Capture the cell that displays the provided text and extract its (X, Y) central coordinate. 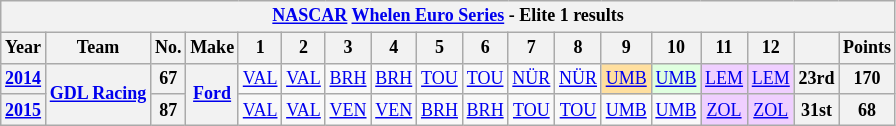
Points (868, 48)
68 (868, 110)
4 (394, 48)
GDL Racing (98, 94)
9 (626, 48)
Team (98, 48)
23rd (816, 78)
NASCAR Whelen Euro Series - Elite 1 results (448, 16)
12 (770, 48)
2014 (24, 78)
1 (260, 48)
Make (212, 48)
11 (724, 48)
170 (868, 78)
Ford (212, 94)
Year (24, 48)
2 (304, 48)
2015 (24, 110)
67 (168, 78)
No. (168, 48)
3 (348, 48)
5 (440, 48)
7 (532, 48)
10 (676, 48)
8 (578, 48)
31st (816, 110)
87 (168, 110)
6 (485, 48)
